Locate the cell with the specified text and output its [X, Y] center coordinate. 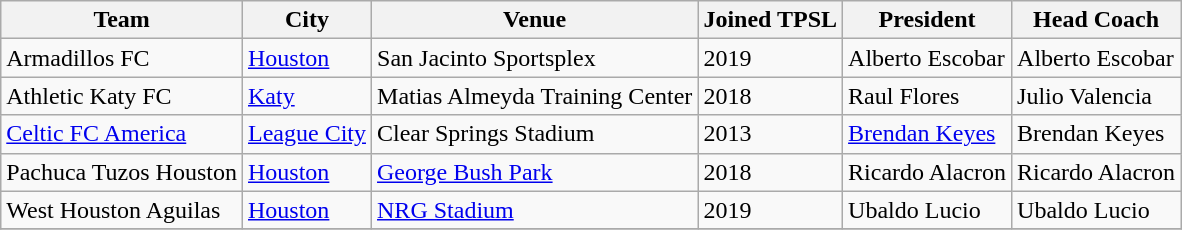
Pachuca Tuzos Houston [122, 172]
Celtic FC America [122, 134]
Julio Valencia [1096, 96]
Venue [535, 20]
Matias Almeyda Training Center [535, 96]
Clear Springs Stadium [535, 134]
Athletic Katy FC [122, 96]
President [928, 20]
George Bush Park [535, 172]
City [306, 20]
Katy [306, 96]
Raul Flores [928, 96]
NRG Stadium [535, 210]
2013 [770, 134]
San Jacinto Sportsplex [535, 58]
Armadillos FC [122, 58]
Team [122, 20]
West Houston Aguilas [122, 210]
Head Coach [1096, 20]
League City [306, 134]
Joined TPSL [770, 20]
